Return [x, y] of the center of cell containing provided text 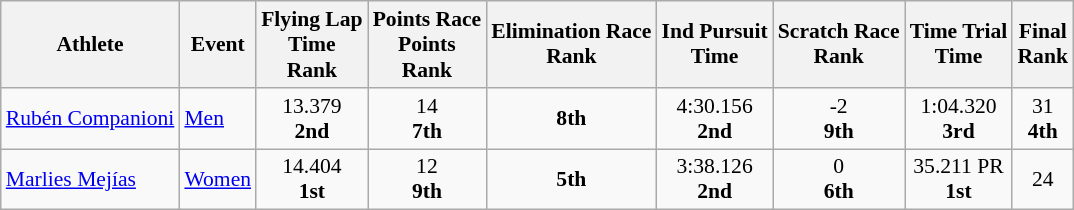
Elimination RaceRank [571, 44]
5th [571, 180]
147th [428, 118]
13.3792nd [312, 118]
Men [218, 118]
-29th [839, 118]
24 [1042, 180]
Ind PursuitTime [714, 44]
Athlete [90, 44]
129th [428, 180]
Marlies Mejías [90, 180]
1:04.3203rd [959, 118]
Event [218, 44]
4:30.1562nd [714, 118]
14.4041st [312, 180]
35.211 PR1st [959, 180]
Scratch RaceRank [839, 44]
Points RacePointsRank [428, 44]
314th [1042, 118]
3:38.1262nd [714, 180]
Rubén Companioni [90, 118]
FinalRank [1042, 44]
Women [218, 180]
Time TrialTime [959, 44]
Flying LapTimeRank [312, 44]
8th [571, 118]
06th [839, 180]
